Determine the [x, y] coordinate at the center of the cell enclosing the given text.  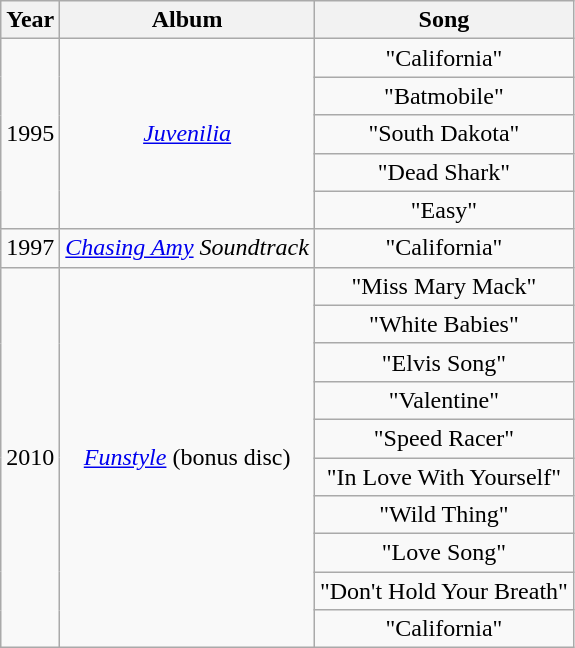
"Easy" [444, 210]
"Speed Racer" [444, 438]
1995 [30, 134]
Funstyle (bonus disc) [188, 458]
"Batmobile" [444, 96]
"Wild Thing" [444, 515]
"In Love With Yourself" [444, 477]
Year [30, 20]
Album [188, 20]
"South Dakota" [444, 134]
"Valentine" [444, 400]
"Love Song" [444, 553]
"Dead Shark" [444, 172]
Song [444, 20]
"Elvis Song" [444, 362]
Chasing Amy Soundtrack [188, 248]
"Miss Mary Mack" [444, 286]
2010 [30, 458]
Juvenilia [188, 134]
1997 [30, 248]
"White Babies" [444, 324]
"Don't Hold Your Breath" [444, 591]
